Return (x, y) of the center of cell containing provided text 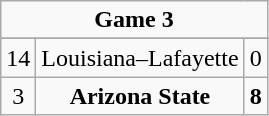
Louisiana–Lafayette (140, 58)
Game 3 (134, 20)
0 (256, 58)
3 (18, 96)
Arizona State (140, 96)
8 (256, 96)
14 (18, 58)
